Search for the cell housing the specified text and yield its [X, Y] center coordinate. 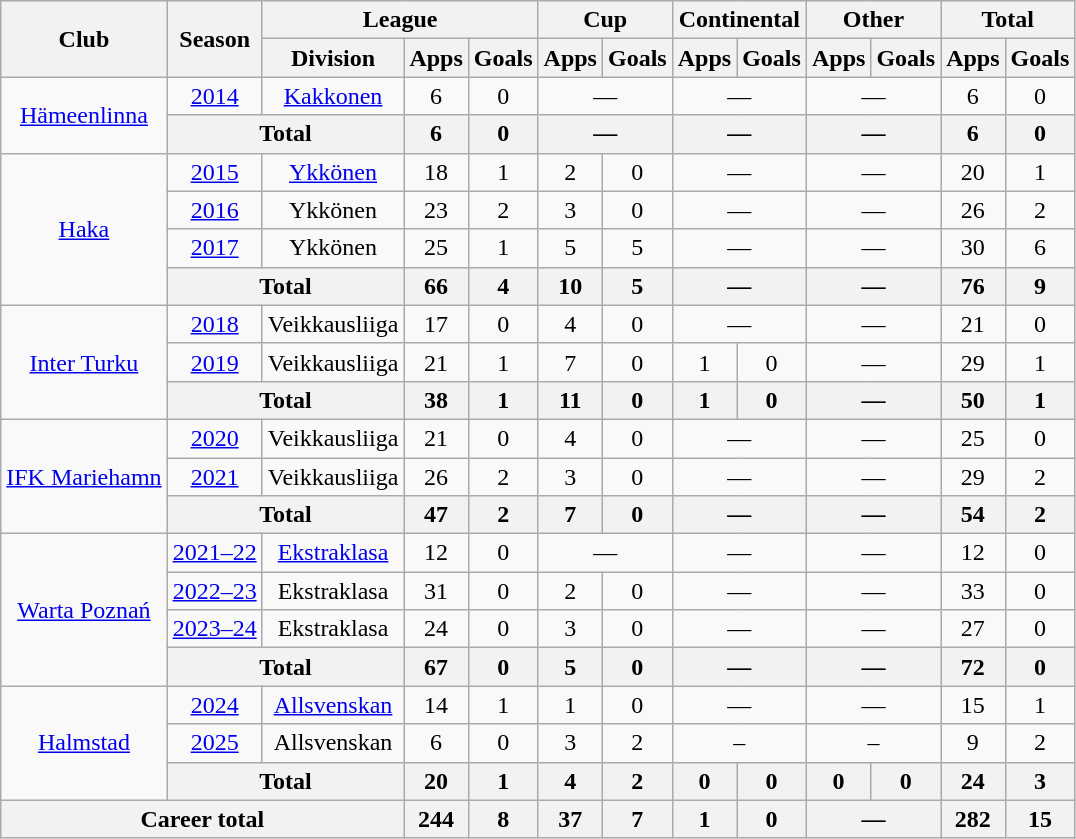
66 [436, 286]
8 [503, 819]
10 [570, 286]
Club [84, 39]
2021–22 [214, 553]
Haka [84, 229]
Season [214, 39]
14 [436, 705]
72 [973, 667]
47 [436, 515]
37 [570, 819]
11 [570, 400]
31 [436, 591]
2014 [214, 96]
27 [973, 629]
2015 [214, 172]
54 [973, 515]
2020 [214, 438]
2023–24 [214, 629]
2022–23 [214, 591]
76 [973, 286]
282 [973, 819]
2016 [214, 210]
33 [973, 591]
Halmstad [84, 743]
2024 [214, 705]
67 [436, 667]
50 [973, 400]
2021 [214, 477]
Kakkonen [333, 96]
30 [973, 248]
17 [436, 324]
Inter Turku [84, 362]
Other [873, 20]
Continental [739, 20]
Cup [605, 20]
38 [436, 400]
Hämeenlinna [84, 115]
IFK Mariehamn [84, 476]
244 [436, 819]
2018 [214, 324]
Division [333, 58]
2019 [214, 362]
23 [436, 210]
League [400, 20]
2017 [214, 248]
18 [436, 172]
2025 [214, 743]
Warta Poznań [84, 610]
Career total [202, 819]
